Search for the cell housing the specified text and yield its [X, Y] center coordinate. 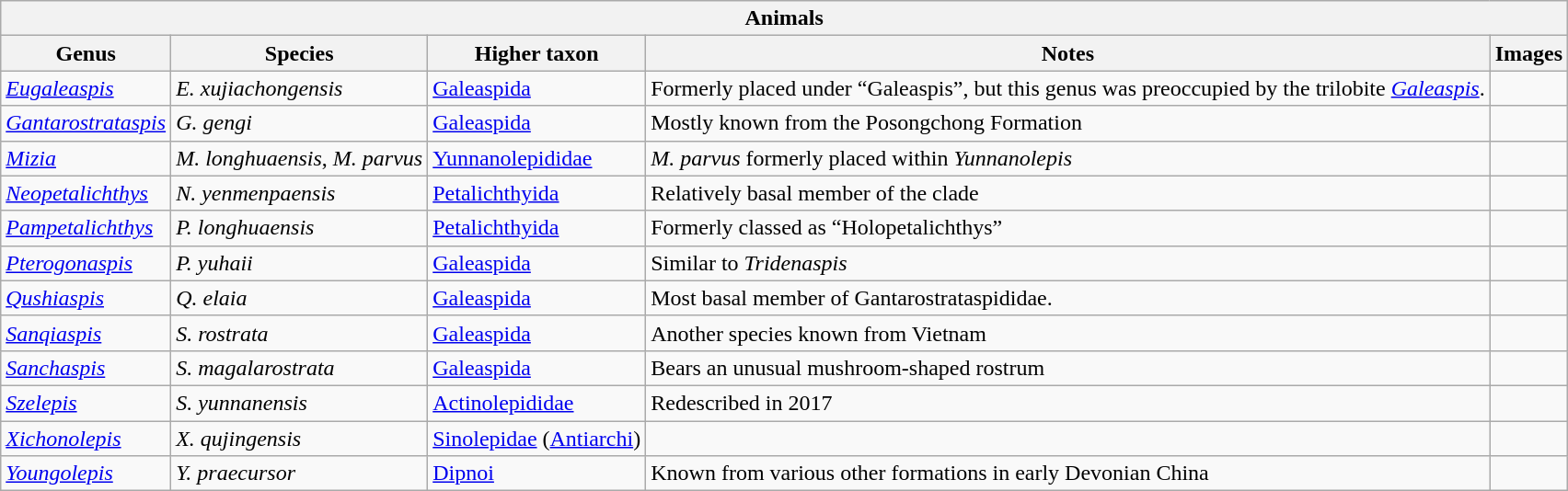
Redescribed in 2017 [1068, 403]
Y. praecursor [300, 474]
E. xujiachongensis [300, 88]
Notes [1068, 53]
Qushiaspis [86, 298]
Sanchaspis [86, 368]
Higher taxon [537, 53]
Another species known from Vietnam [1068, 333]
Q. elaia [300, 298]
Gantarostrataspis [86, 123]
P. longhuaensis [300, 228]
Xichonolepis [86, 439]
Pampetalichthys [86, 228]
Images [1528, 53]
Formerly classed as “Holopetalichthys” [1068, 228]
Szelepis [86, 403]
M. longhuaensis, M. parvus [300, 158]
Actinolepididae [537, 403]
Relatively basal member of the clade [1068, 193]
Youngolepis [86, 474]
S. rostrata [300, 333]
S. magalarostrata [300, 368]
Genus [86, 53]
Eugaleaspis [86, 88]
P. yuhaii [300, 263]
Similar to Tridenaspis [1068, 263]
S. yunnanensis [300, 403]
Species [300, 53]
Animals [784, 18]
M. parvus formerly placed within Yunnanolepis [1068, 158]
N. yenmenpaensis [300, 193]
X. qujingensis [300, 439]
Pterogonaspis [86, 263]
Most basal member of Gantarostrataspididae. [1068, 298]
Neopetalichthys [86, 193]
Yunnanolepididae [537, 158]
Mizia [86, 158]
Bears an unusual mushroom-shaped rostrum [1068, 368]
Formerly placed under “Galeaspis”, but this genus was preoccupied by the trilobite Galeaspis. [1068, 88]
Mostly known from the Posongchong Formation [1068, 123]
Known from various other formations in early Devonian China [1068, 474]
Sanqiaspis [86, 333]
Sinolepidae (Antiarchi) [537, 439]
Dipnoi [537, 474]
G. gengi [300, 123]
